Pinpoint the cell where the given text exists, returning its [X, Y] midpoint coordinate. 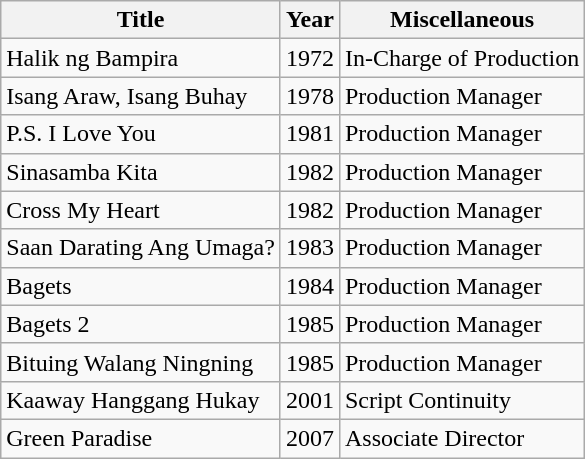
Sinasamba Kita [141, 172]
Isang Araw, Isang Buhay [141, 96]
P.S. I Love You [141, 134]
2007 [310, 438]
Kaaway Hanggang Hukay [141, 400]
1981 [310, 134]
Year [310, 20]
Miscellaneous [462, 20]
Title [141, 20]
2001 [310, 400]
1984 [310, 286]
1972 [310, 58]
Associate Director [462, 438]
Bagets 2 [141, 324]
Script Continuity [462, 400]
Cross My Heart [141, 210]
Green Paradise [141, 438]
Bagets [141, 286]
Halik ng Bampira [141, 58]
1978 [310, 96]
Saan Darating Ang Umaga? [141, 248]
Bituing Walang Ningning [141, 362]
1983 [310, 248]
In-Charge of Production [462, 58]
